Pinpoint the cell where the given text exists, returning its [X, Y] midpoint coordinate. 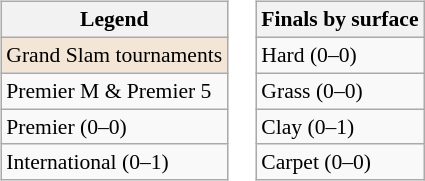
Clay (0–1) [340, 127]
Hard (0–0) [340, 55]
Premier M & Premier 5 [114, 91]
Carpet (0–0) [340, 162]
Grand Slam tournaments [114, 55]
Finals by surface [340, 20]
Grass (0–0) [340, 91]
International (0–1) [114, 162]
Legend [114, 20]
Premier (0–0) [114, 127]
